Locate the cell with the specified text and output its (X, Y) center coordinate. 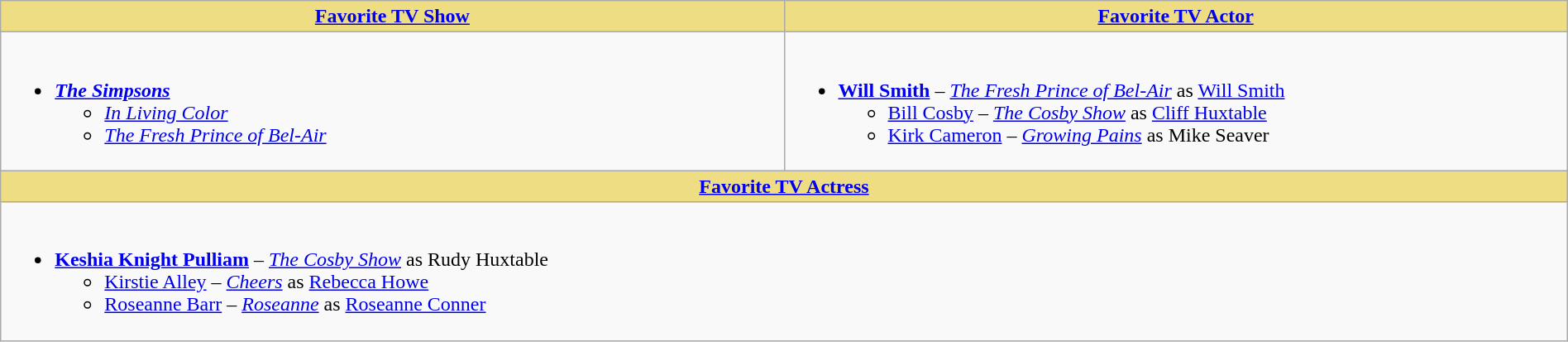
Favorite TV Actor (1176, 17)
Favorite TV Actress (784, 186)
The SimpsonsIn Living ColorThe Fresh Prince of Bel-Air (392, 101)
Will Smith – The Fresh Prince of Bel-Air as Will SmithBill Cosby – The Cosby Show as Cliff HuxtableKirk Cameron – Growing Pains as Mike Seaver (1176, 101)
Keshia Knight Pulliam – The Cosby Show as Rudy HuxtableKirstie Alley – Cheers as Rebecca HoweRoseanne Barr – Roseanne as Roseanne Conner (784, 272)
Favorite TV Show (392, 17)
